Search for the cell housing the specified text and yield its (x, y) center coordinate. 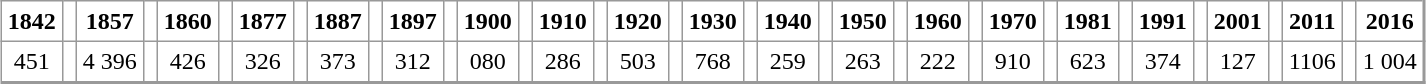
4 396 (110, 62)
286 (563, 62)
503 (638, 62)
768 (713, 62)
1960 (938, 21)
1106 (1312, 62)
1950 (863, 21)
1910 (563, 21)
222 (938, 62)
259 (788, 62)
1900 (488, 21)
910 (1013, 62)
2001 (1238, 21)
1877 (263, 21)
127 (1238, 62)
1920 (638, 21)
426 (188, 62)
1842 (32, 21)
1930 (713, 21)
080 (488, 62)
2016 (1390, 21)
1860 (188, 21)
374 (1163, 62)
1991 (1163, 21)
623 (1088, 62)
1970 (1013, 21)
1857 (110, 21)
2011 (1312, 21)
326 (263, 62)
1887 (338, 21)
312 (413, 62)
1 004 (1390, 62)
1897 (413, 21)
451 (32, 62)
263 (863, 62)
1940 (788, 21)
373 (338, 62)
1981 (1088, 21)
